Detect which cell encompasses the target text, then output its (x, y) center coordinate. 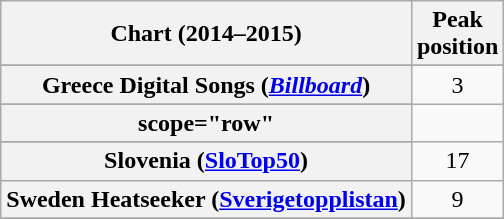
3 (457, 85)
17 (457, 161)
Greece Digital Songs (Billboard) (206, 85)
Sweden Heatseeker (Sverigetopplistan) (206, 199)
scope="row" (206, 123)
Slovenia (SloTop50) (206, 161)
9 (457, 199)
Chart (2014–2015) (206, 34)
Peakposition (457, 34)
